Detect which cell encompasses the target text, then output its (X, Y) center coordinate. 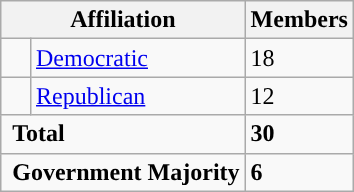
12 (299, 96)
Government Majority (123, 172)
Republican (138, 96)
18 (299, 58)
30 (299, 134)
Affiliation (123, 20)
6 (299, 172)
Total (123, 134)
Democratic (138, 58)
Members (299, 20)
